Identify which cell holds the provided text, then report its [X, Y] central coordinate. 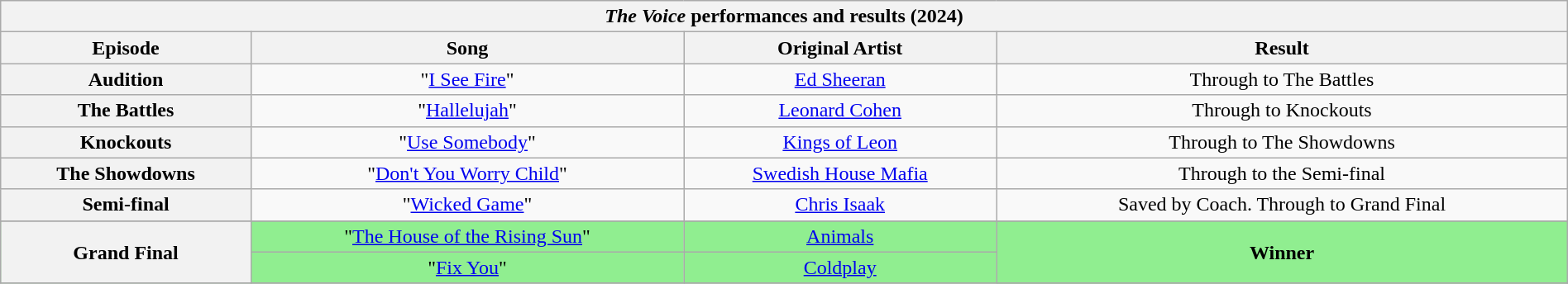
Through to Knockouts [1282, 111]
Saved by Coach. Through to Grand Final [1282, 205]
"Wicked Game" [466, 205]
Grand Final [126, 252]
The Battles [126, 111]
The Voice performances and results (2024) [784, 17]
Semi-final [126, 205]
The Showdowns [126, 173]
Through to the Semi-final [1282, 173]
Song [466, 48]
Ed Sheeran [840, 79]
"I See Fire" [466, 79]
Leonard Cohen [840, 111]
Animals [840, 236]
Original Artist [840, 48]
Result [1282, 48]
"Hallelujah" [466, 111]
Chris Isaak [840, 205]
"Fix You" [466, 267]
Through to The Showdowns [1282, 142]
"Use Somebody" [466, 142]
Kings of Leon [840, 142]
Knockouts [126, 142]
Coldplay [840, 267]
"Don't You Worry Child" [466, 173]
"The House of the Rising Sun" [466, 236]
Episode [126, 48]
Audition [126, 79]
Through to The Battles [1282, 79]
Swedish House Mafia [840, 173]
Winner [1282, 252]
